Search for the cell housing the specified text and yield its (X, Y) center coordinate. 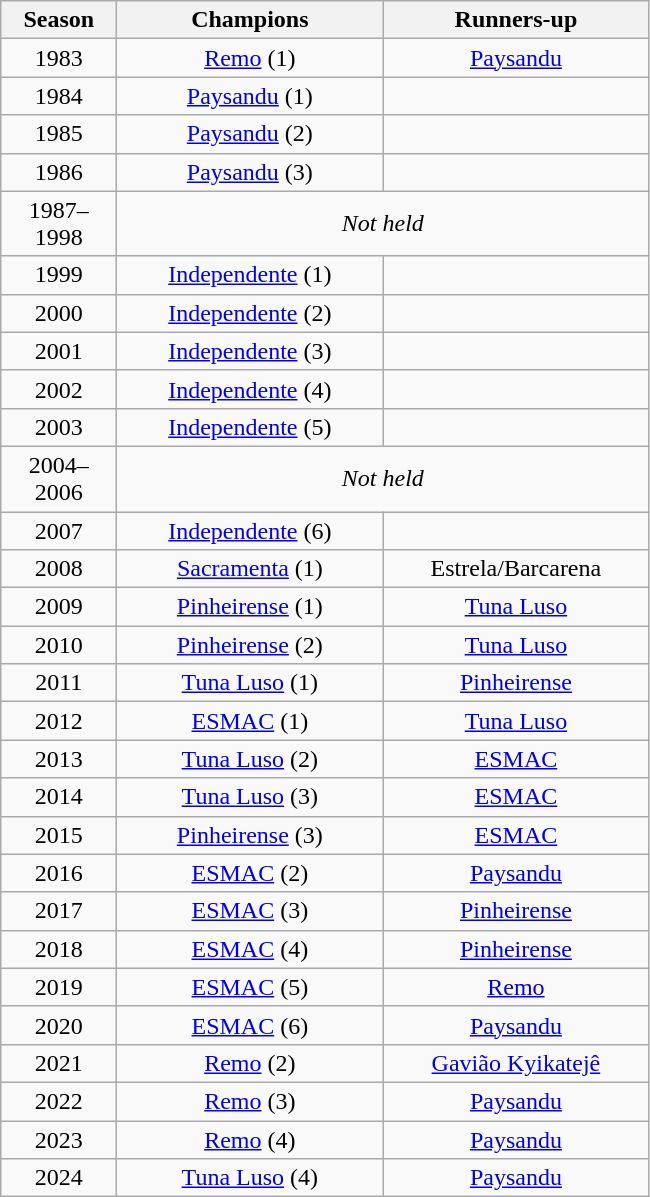
2015 (59, 835)
2023 (59, 1139)
2013 (59, 759)
Independente (3) (250, 351)
Pinheirense (3) (250, 835)
Independente (2) (250, 313)
Independente (5) (250, 427)
Season (59, 20)
1984 (59, 96)
Sacramenta (1) (250, 569)
ESMAC (4) (250, 949)
Paysandu (3) (250, 172)
Tuna Luso (4) (250, 1178)
Tuna Luso (2) (250, 759)
Independente (1) (250, 275)
2003 (59, 427)
Paysandu (1) (250, 96)
1999 (59, 275)
2011 (59, 683)
2000 (59, 313)
2021 (59, 1063)
1986 (59, 172)
Remo (2) (250, 1063)
Tuna Luso (3) (250, 797)
Tuna Luso (1) (250, 683)
Remo (516, 987)
1985 (59, 134)
1983 (59, 58)
Runners-up (516, 20)
Pinheirense (2) (250, 645)
ESMAC (6) (250, 1025)
Independente (6) (250, 531)
Estrela/Barcarena (516, 569)
1987–1998 (59, 224)
2009 (59, 607)
2024 (59, 1178)
Paysandu (2) (250, 134)
2012 (59, 721)
Gavião Kyikatejê (516, 1063)
Champions (250, 20)
2004–2006 (59, 478)
2014 (59, 797)
Remo (1) (250, 58)
2019 (59, 987)
2002 (59, 389)
2018 (59, 949)
2001 (59, 351)
2008 (59, 569)
ESMAC (5) (250, 987)
2022 (59, 1101)
Pinheirense (1) (250, 607)
2010 (59, 645)
Independente (4) (250, 389)
ESMAC (2) (250, 873)
2020 (59, 1025)
ESMAC (3) (250, 911)
Remo (3) (250, 1101)
Remo (4) (250, 1139)
2016 (59, 873)
2007 (59, 531)
ESMAC (1) (250, 721)
2017 (59, 911)
